Return the (x, y) coordinate for the center point of the cell that contains the specified text.  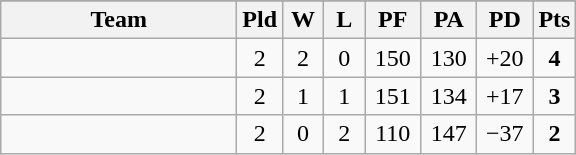
Pts (554, 20)
150 (393, 58)
151 (393, 96)
110 (393, 134)
+20 (505, 58)
3 (554, 96)
−37 (505, 134)
W (304, 20)
L (344, 20)
+17 (505, 96)
PA (449, 20)
PF (393, 20)
134 (449, 96)
4 (554, 58)
PD (505, 20)
130 (449, 58)
Team (119, 20)
147 (449, 134)
Pld (260, 20)
